Extract the [X, Y] coordinate from the center of the cell holding the provided text.  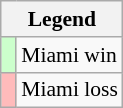
Legend [62, 19]
Miami win [70, 55]
Miami loss [70, 90]
